Find where the given text appears and provide that cell's center as (X, Y) coordinate. 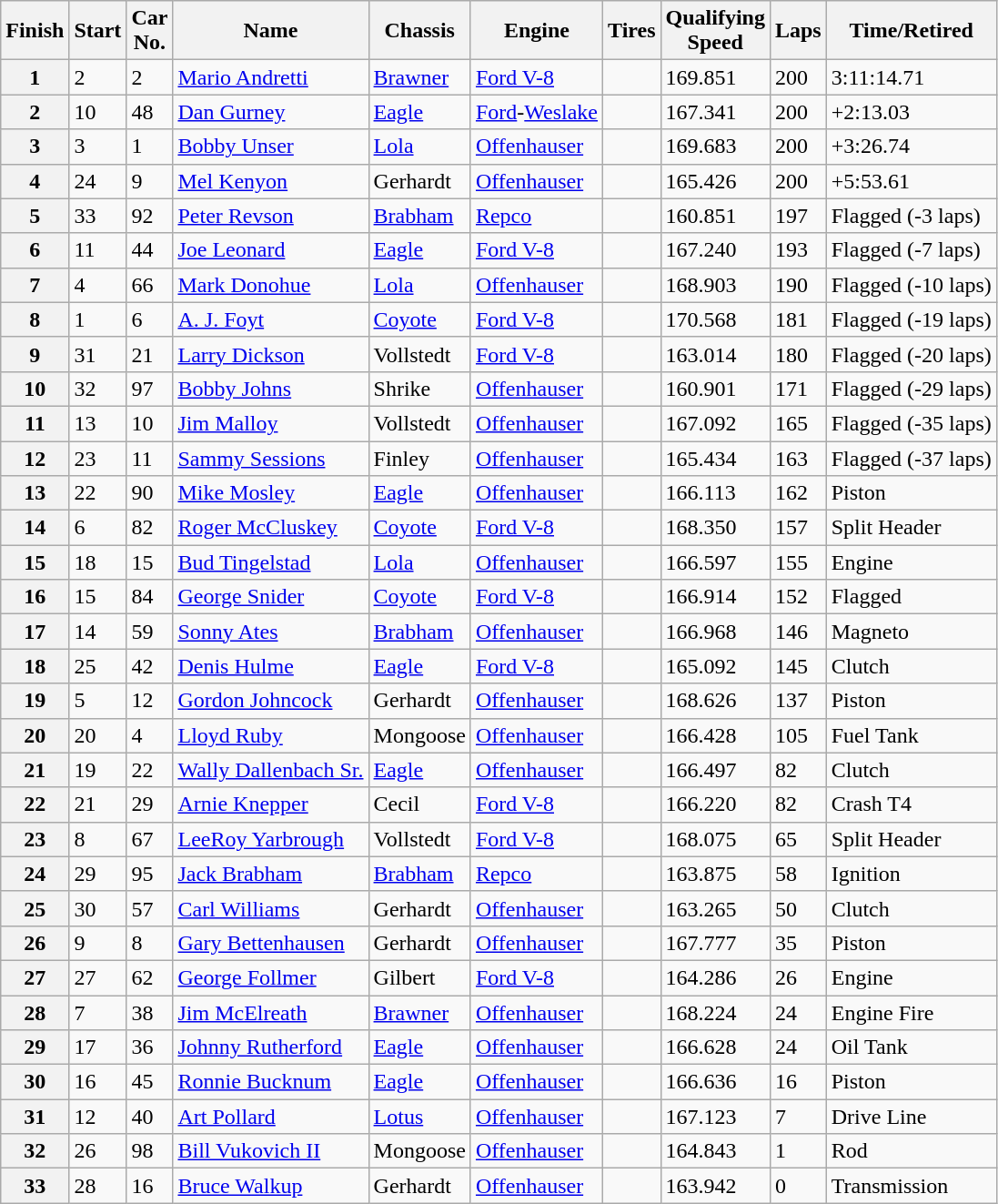
42 (149, 666)
Jack Brabham (271, 874)
+5:53.61 (912, 181)
LeeRoy Yarbrough (271, 839)
A. J. Foyt (271, 319)
145 (798, 666)
167.123 (715, 1117)
166.220 (715, 804)
Time/Retired (912, 31)
38 (149, 1013)
197 (798, 216)
163.265 (715, 908)
90 (149, 493)
+3:26.74 (912, 147)
166.628 (715, 1047)
Rod (912, 1151)
Bobby Unser (271, 147)
Dan Gurney (271, 112)
166.636 (715, 1082)
98 (149, 1151)
Cecil (419, 804)
Art Pollard (271, 1117)
Chassis (419, 31)
Mario Andretti (271, 77)
84 (149, 597)
165.434 (715, 458)
Flagged (-3 laps) (912, 216)
Peter Revson (271, 216)
Sammy Sessions (271, 458)
163.942 (715, 1186)
Finley (419, 458)
CarNo. (149, 31)
169.683 (715, 147)
Bud Tingelstad (271, 562)
165 (798, 423)
Jim McElreath (271, 1013)
QualifyingSpeed (715, 31)
Lloyd Ruby (271, 735)
160.851 (715, 216)
105 (798, 735)
44 (149, 250)
Oil Tank (912, 1047)
Gary Bettenhausen (271, 943)
Mark Donohue (271, 285)
Carl Williams (271, 908)
George Follmer (271, 977)
Bobby Johns (271, 389)
Fuel Tank (912, 735)
162 (798, 493)
67 (149, 839)
Flagged (-19 laps) (912, 319)
Flagged (-29 laps) (912, 389)
169.851 (715, 77)
163 (798, 458)
Flagged (-35 laps) (912, 423)
Flagged (-20 laps) (912, 354)
137 (798, 701)
Joe Leonard (271, 250)
Denis Hulme (271, 666)
50 (798, 908)
170.568 (715, 319)
Jim Malloy (271, 423)
166.968 (715, 632)
155 (798, 562)
190 (798, 285)
167.092 (715, 423)
165.092 (715, 666)
Ronnie Bucknum (271, 1082)
Tires (632, 31)
40 (149, 1117)
35 (798, 943)
167.777 (715, 943)
Wally Dallenbach Sr. (271, 770)
Flagged (912, 597)
168.626 (715, 701)
157 (798, 528)
Gordon Johncock (271, 701)
Flagged (-37 laps) (912, 458)
Mike Mosley (271, 493)
Lotus (419, 1117)
167.341 (715, 112)
59 (149, 632)
Arnie Knepper (271, 804)
Laps (798, 31)
62 (149, 977)
48 (149, 112)
Start (98, 31)
92 (149, 216)
181 (798, 319)
160.901 (715, 389)
168.075 (715, 839)
167.240 (715, 250)
165.426 (715, 181)
168.350 (715, 528)
193 (798, 250)
163.014 (715, 354)
66 (149, 285)
Roger McCluskey (271, 528)
Bill Vukovich II (271, 1151)
0 (798, 1186)
Johnny Rutherford (271, 1047)
Mel Kenyon (271, 181)
180 (798, 354)
Crash T4 (912, 804)
Flagged (-10 laps) (912, 285)
65 (798, 839)
166.497 (715, 770)
Name (271, 31)
152 (798, 597)
36 (149, 1047)
168.903 (715, 285)
+2:13.03 (912, 112)
171 (798, 389)
164.843 (715, 1151)
166.113 (715, 493)
Ford-Weslake (537, 112)
Flagged (-7 laps) (912, 250)
57 (149, 908)
58 (798, 874)
Larry Dickson (271, 354)
168.224 (715, 1013)
Shrike (419, 389)
Finish (35, 31)
146 (798, 632)
George Snider (271, 597)
Gilbert (419, 977)
166.597 (715, 562)
Bruce Walkup (271, 1186)
3:11:14.71 (912, 77)
Ignition (912, 874)
Magneto (912, 632)
Drive Line (912, 1117)
163.875 (715, 874)
166.428 (715, 735)
164.286 (715, 977)
97 (149, 389)
45 (149, 1082)
Transmission (912, 1186)
166.914 (715, 597)
95 (149, 874)
Engine Fire (912, 1013)
Sonny Ates (271, 632)
